For the text-containing cell, return its midpoint in [X, Y] coordinate format. 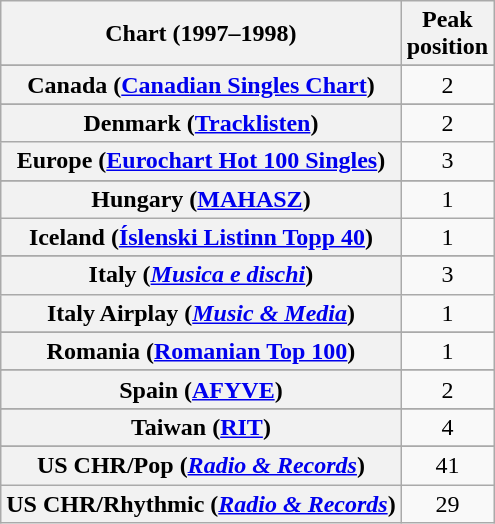
Spain (AFYVE) [201, 389]
Peakposition [447, 34]
Chart (1997–1998) [201, 34]
Romania (Romanian Top 100) [201, 351]
Denmark (Tracklisten) [201, 123]
Iceland (Íslenski Listinn Topp 40) [201, 237]
Europe (Eurochart Hot 100 Singles) [201, 161]
Italy Airplay (Music & Media) [201, 313]
Italy (Musica e dischi) [201, 275]
29 [447, 503]
4 [447, 427]
Taiwan (RIT) [201, 427]
41 [447, 465]
US CHR/Rhythmic (Radio & Records) [201, 503]
Canada (Canadian Singles Chart) [201, 85]
Hungary (MAHASZ) [201, 199]
US CHR/Pop (Radio & Records) [201, 465]
